Locate the cell with the specified text and output its [x, y] center coordinate. 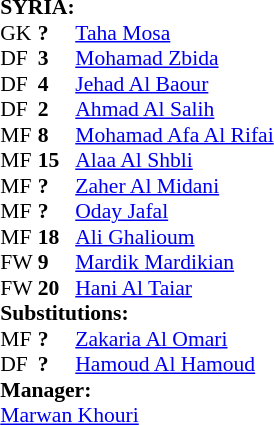
20 [57, 288]
Taha Mosa [174, 33]
Ali Ghalioum [174, 237]
GK [19, 33]
Mardik Mardikian [174, 263]
9 [57, 263]
15 [57, 161]
2 [57, 109]
Substitutions: [136, 313]
3 [57, 59]
Oday Jafal [174, 211]
8 [57, 135]
Mohamad Afa Al Rifai [174, 135]
Ahmad Al Salih [174, 109]
Zakaria Al Omari [174, 339]
Hamoud Al Hamoud [174, 365]
Alaa Al Shbli [174, 161]
Mohamad Zbida [174, 59]
Hani Al Taiar [174, 288]
4 [57, 84]
18 [57, 237]
Zaher Al Midani [174, 186]
Manager: [136, 390]
Jehad Al Baour [174, 84]
